Return (x, y) of the center of cell containing provided text 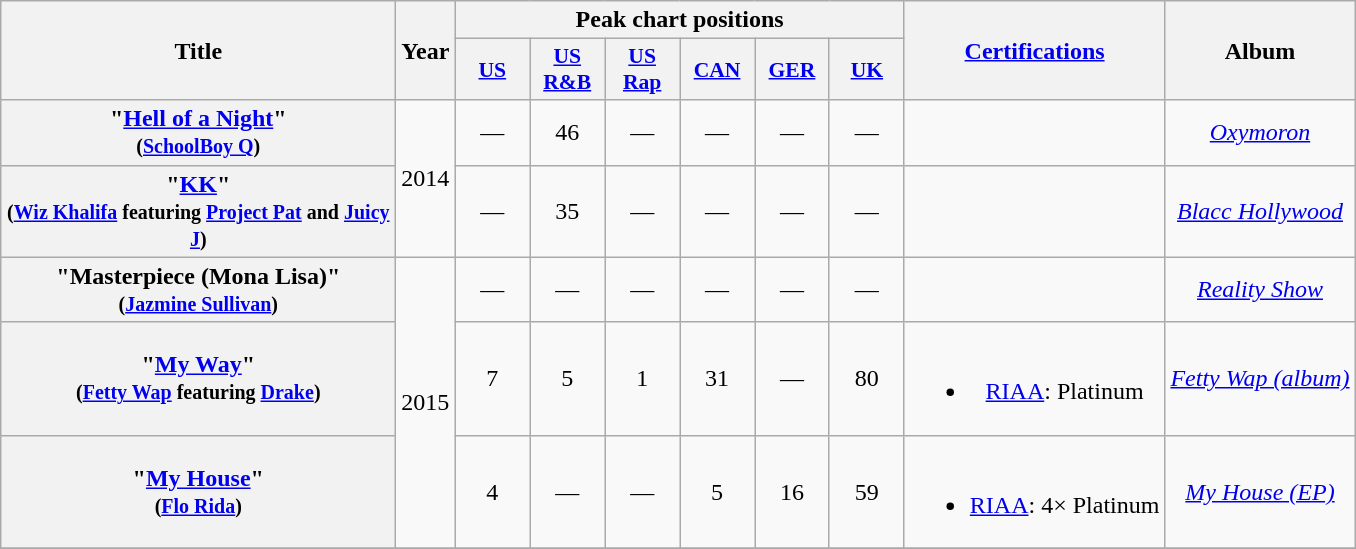
16 (792, 492)
"KK"(Wiz Khalifa featuring Project Pat and Juicy J) (198, 211)
USR&B (568, 70)
35 (568, 211)
46 (568, 132)
Peak chart positions (680, 20)
My House (EP) (1260, 492)
Blacc Hollywood (1260, 211)
Year (426, 50)
Album (1260, 50)
"My House"(Flo Rida) (198, 492)
Oxymoron (1260, 132)
59 (866, 492)
USRap (642, 70)
RIAA: Platinum (1034, 378)
7 (492, 378)
4 (492, 492)
"Masterpiece (Mona Lisa)"(Jazmine Sullivan) (198, 290)
Certifications (1034, 50)
Reality Show (1260, 290)
GER (792, 70)
UK (866, 70)
CAN (718, 70)
80 (866, 378)
2014 (426, 178)
"My Way"(Fetty Wap featuring Drake) (198, 378)
1 (642, 378)
"Hell of a Night"(SchoolBoy Q) (198, 132)
Title (198, 50)
RIAA: 4× Platinum (1034, 492)
31 (718, 378)
US (492, 70)
Fetty Wap (album) (1260, 378)
2015 (426, 402)
